Find where the given text appears and provide that cell's center as (X, Y) coordinate. 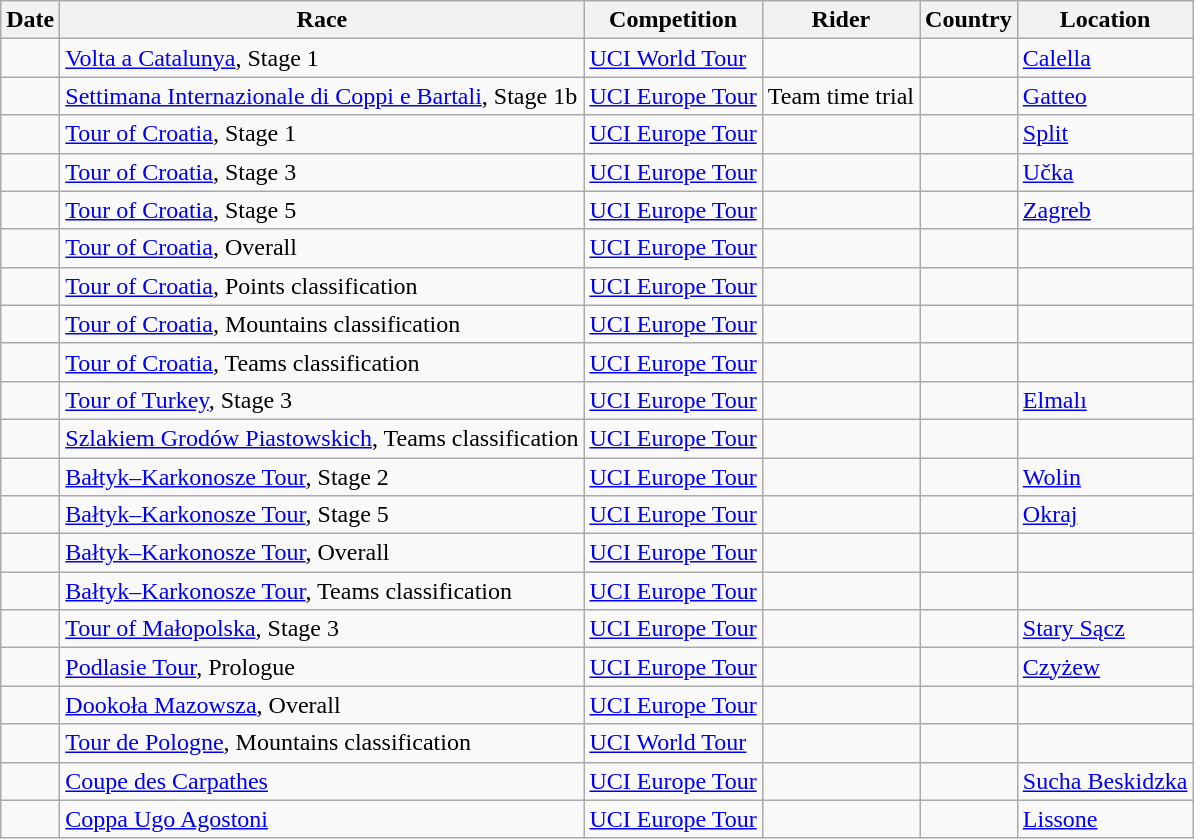
Competition (673, 20)
Wolin (1105, 477)
Tour of Croatia, Mountains classification (322, 324)
Coupe des Carpathes (322, 781)
Bałtyk–Karkonosze Tour, Stage 2 (322, 477)
Date (30, 20)
Czyżew (1105, 667)
Tour of Małopolska, Stage 3 (322, 629)
Settimana Internazionale di Coppi e Bartali, Stage 1b (322, 96)
Elmalı (1105, 400)
Rider (840, 20)
Country (969, 20)
Sucha Beskidzka (1105, 781)
Dookoła Mazowsza, Overall (322, 705)
Split (1105, 134)
Tour de Pologne, Mountains classification (322, 743)
Tour of Croatia, Stage 5 (322, 210)
Tour of Turkey, Stage 3 (322, 400)
Szlakiem Grodów Piastowskich, Teams classification (322, 438)
Tour of Croatia, Points classification (322, 286)
Okraj (1105, 515)
Stary Sącz (1105, 629)
Location (1105, 20)
Bałtyk–Karkonosze Tour, Stage 5 (322, 515)
Coppa Ugo Agostoni (322, 819)
Učka (1105, 172)
Bałtyk–Karkonosze Tour, Overall (322, 553)
Tour of Croatia, Overall (322, 248)
Race (322, 20)
Calella (1105, 58)
Volta a Catalunya, Stage 1 (322, 58)
Tour of Croatia, Stage 3 (322, 172)
Bałtyk–Karkonosze Tour, Teams classification (322, 591)
Gatteo (1105, 96)
Tour of Croatia, Stage 1 (322, 134)
Team time trial (840, 96)
Podlasie Tour, Prologue (322, 667)
Tour of Croatia, Teams classification (322, 362)
Zagreb (1105, 210)
Lissone (1105, 819)
